Identify which cell holds the provided text, then report its [x, y] central coordinate. 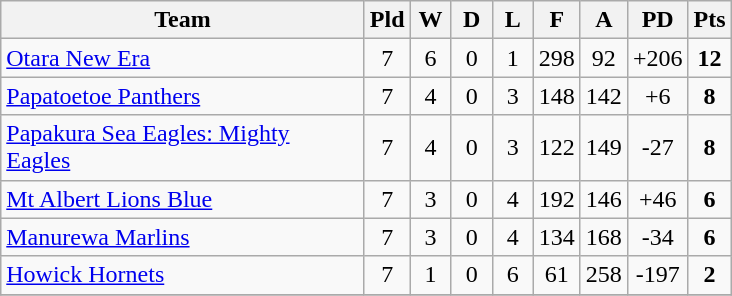
W [430, 20]
142 [604, 96]
192 [556, 199]
-27 [658, 148]
F [556, 20]
+6 [658, 96]
Howick Hornets [183, 275]
12 [710, 58]
Papatoetoe Panthers [183, 96]
122 [556, 148]
Pld [387, 20]
Papakura Sea Eagles: Mighty Eagles [183, 148]
D [472, 20]
168 [604, 237]
258 [604, 275]
-197 [658, 275]
2 [710, 275]
Mt Albert Lions Blue [183, 199]
A [604, 20]
Manurewa Marlins [183, 237]
Pts [710, 20]
Otara New Era [183, 58]
+46 [658, 199]
92 [604, 58]
L [512, 20]
61 [556, 275]
134 [556, 237]
298 [556, 58]
+206 [658, 58]
146 [604, 199]
149 [604, 148]
Team [183, 20]
-34 [658, 237]
PD [658, 20]
148 [556, 96]
